Identify which cell holds the provided text, then report its [x, y] central coordinate. 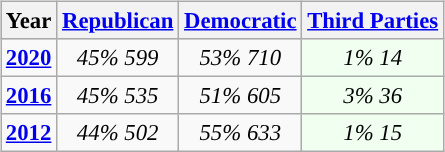
1% 14 [373, 58]
Third Parties [373, 21]
3% 36 [373, 96]
Democratic [240, 21]
45% 535 [118, 96]
45% 599 [118, 58]
2016 [29, 96]
2012 [29, 133]
Republican [118, 21]
53% 710 [240, 58]
51% 605 [240, 96]
44% 502 [118, 133]
1% 15 [373, 133]
55% 633 [240, 133]
2020 [29, 58]
Year [29, 21]
